Detect which cell encompasses the target text, then output its [x, y] center coordinate. 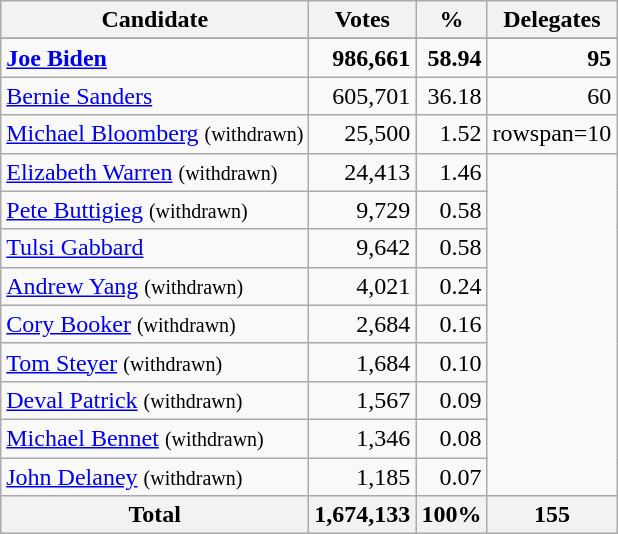
1,567 [362, 400]
1,674,133 [362, 515]
0.16 [452, 324]
0.08 [452, 438]
0.24 [452, 286]
4,021 [362, 286]
95 [552, 58]
Michael Bloomberg (withdrawn) [155, 134]
25,500 [362, 134]
1.52 [452, 134]
rowspan=10 [552, 134]
Tulsi Gabbard [155, 248]
Bernie Sanders [155, 96]
24,413 [362, 172]
Candidate [155, 20]
1,185 [362, 477]
9,729 [362, 210]
Joe Biden [155, 58]
Total [155, 515]
986,661 [362, 58]
605,701 [362, 96]
58.94 [452, 58]
Tom Steyer (withdrawn) [155, 362]
0.10 [452, 362]
Delegates [552, 20]
9,642 [362, 248]
1,346 [362, 438]
100% [452, 515]
% [452, 20]
John Delaney (withdrawn) [155, 477]
Pete Buttigieg (withdrawn) [155, 210]
Deval Patrick (withdrawn) [155, 400]
155 [552, 515]
36.18 [452, 96]
1,684 [362, 362]
2,684 [362, 324]
0.09 [452, 400]
0.07 [452, 477]
Cory Booker (withdrawn) [155, 324]
60 [552, 96]
Andrew Yang (withdrawn) [155, 286]
Elizabeth Warren (withdrawn) [155, 172]
1.46 [452, 172]
Michael Bennet (withdrawn) [155, 438]
Votes [362, 20]
